Extract the [x, y] coordinate from the center of the cell holding the provided text.  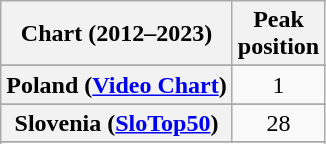
28 [278, 123]
1 [278, 85]
Poland (Video Chart) [117, 85]
Chart (2012–2023) [117, 34]
Peakposition [278, 34]
Slovenia (SloTop50) [117, 123]
